Return the (x, y) coordinate for the center point of the cell that contains the specified text.  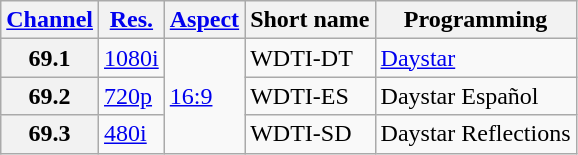
Res. (132, 20)
Aspect (204, 20)
Channel (50, 20)
WDTI-DT (310, 58)
WDTI-SD (310, 134)
Daystar Español (476, 96)
480i (132, 134)
69.2 (50, 96)
720p (132, 96)
Short name (310, 20)
Daystar (476, 58)
16:9 (204, 96)
Programming (476, 20)
Daystar Reflections (476, 134)
69.1 (50, 58)
1080i (132, 58)
69.3 (50, 134)
WDTI-ES (310, 96)
